Search for the cell housing the specified text and yield its (x, y) center coordinate. 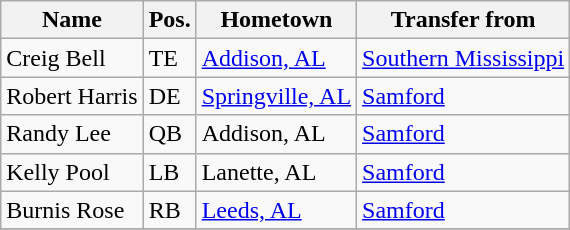
Randy Lee (72, 134)
QB (170, 134)
Creig Bell (72, 58)
Southern Mississippi (464, 58)
Pos. (170, 20)
Transfer from (464, 20)
Kelly Pool (72, 172)
DE (170, 96)
Burnis Rose (72, 210)
Hometown (276, 20)
RB (170, 210)
Lanette, AL (276, 172)
TE (170, 58)
LB (170, 172)
Springville, AL (276, 96)
Robert Harris (72, 96)
Name (72, 20)
Leeds, AL (276, 210)
